Locate the cell with the specified text and output its [x, y] center coordinate. 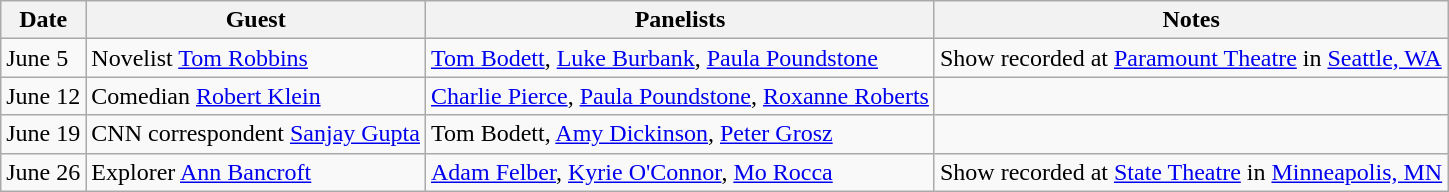
Date [44, 20]
Novelist Tom Robbins [256, 58]
Explorer Ann Bancroft [256, 172]
Tom Bodett, Amy Dickinson, Peter Grosz [680, 134]
June 12 [44, 96]
Panelists [680, 20]
Notes [1190, 20]
CNN correspondent Sanjay Gupta [256, 134]
Comedian Robert Klein [256, 96]
June 19 [44, 134]
Tom Bodett, Luke Burbank, Paula Poundstone [680, 58]
Adam Felber, Kyrie O'Connor, Mo Rocca [680, 172]
June 26 [44, 172]
Guest [256, 20]
Show recorded at State Theatre in Minneapolis, MN [1190, 172]
Charlie Pierce, Paula Poundstone, Roxanne Roberts [680, 96]
Show recorded at Paramount Theatre in Seattle, WA [1190, 58]
June 5 [44, 58]
